Locate the cell with the specified text and output its [x, y] center coordinate. 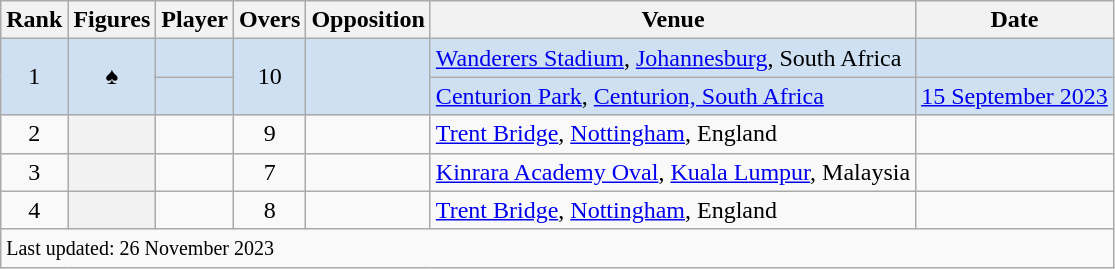
Centurion Park, Centurion, South Africa [672, 96]
Player [195, 20]
Wanderers Stadium, Johannesburg, South Africa [672, 58]
Overs [270, 20]
Venue [672, 20]
4 [34, 210]
15 September 2023 [1015, 96]
Kinrara Academy Oval, Kuala Lumpur, Malaysia [672, 172]
10 [270, 77]
Last updated: 26 November 2023 [558, 248]
Rank [34, 20]
Date [1015, 20]
9 [270, 134]
Opposition [368, 20]
Figures [112, 20]
♠ [112, 77]
1 [34, 77]
2 [34, 134]
3 [34, 172]
8 [270, 210]
7 [270, 172]
